Extract the [X, Y] coordinate from the center of the cell holding the provided text.  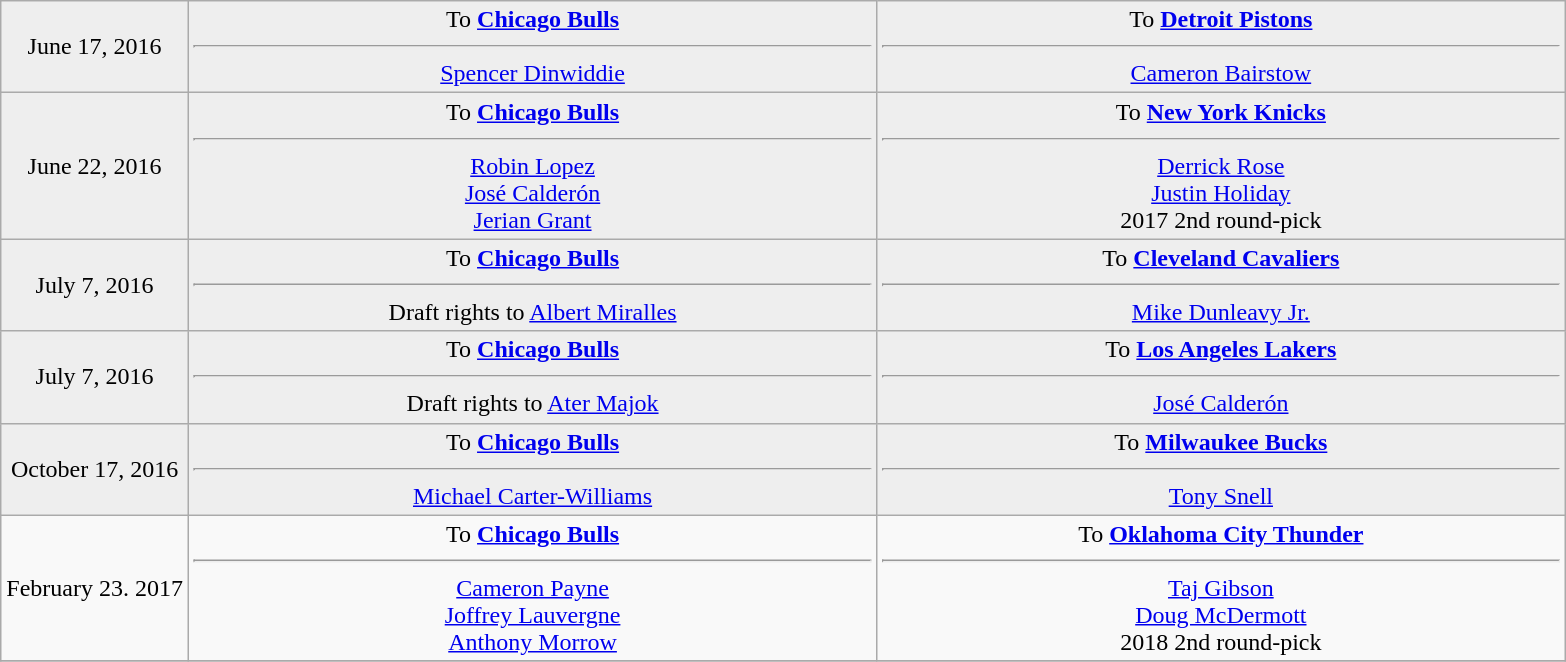
To Chicago BullsCameron PayneJoffrey LauvergneAnthony Morrow [532, 588]
To Chicago BullsDraft rights to Ater Majok [532, 377]
October 17, 2016 [95, 469]
February 23. 2017 [95, 588]
To Cleveland CavaliersMike Dunleavy Jr. [1221, 285]
To Los Angeles LakersJosé Calderón [1221, 377]
To Milwaukee BucksTony Snell [1221, 469]
To Chicago BullsMichael Carter-Williams [532, 469]
To Chicago BullsRobin LopezJosé CalderónJerian Grant [532, 166]
To Oklahoma City ThunderTaj GibsonDoug McDermott2018 2nd round-pick [1221, 588]
June 22, 2016 [95, 166]
To Chicago BullsDraft rights to Albert Miralles [532, 285]
To Chicago BullsSpencer Dinwiddie [532, 47]
To Detroit PistonsCameron Bairstow [1221, 47]
To New York KnicksDerrick RoseJustin Holiday2017 2nd round-pick [1221, 166]
June 17, 2016 [95, 47]
